Provide the [X, Y] coordinate of the cell's center where the given text is located.  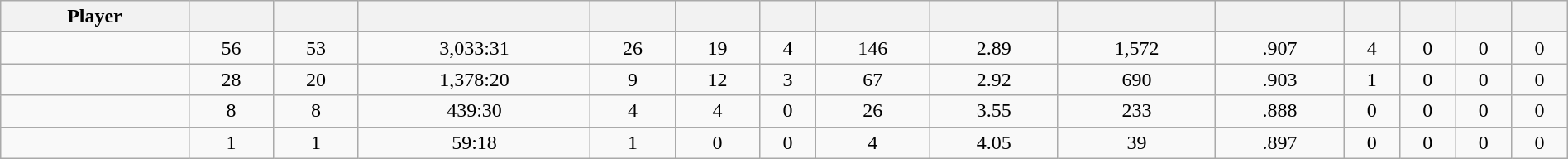
59:18 [474, 142]
3.55 [994, 111]
146 [872, 48]
.897 [1280, 142]
67 [872, 79]
4.05 [994, 142]
12 [718, 79]
Player [94, 17]
690 [1136, 79]
9 [633, 79]
19 [718, 48]
3,033:31 [474, 48]
3 [788, 79]
20 [316, 79]
439:30 [474, 111]
.903 [1280, 79]
.888 [1280, 111]
39 [1136, 142]
2.89 [994, 48]
1,572 [1136, 48]
28 [232, 79]
53 [316, 48]
233 [1136, 111]
1,378:20 [474, 79]
2.92 [994, 79]
56 [232, 48]
.907 [1280, 48]
